Extract the (X, Y) coordinate from the center of the cell holding the provided text.  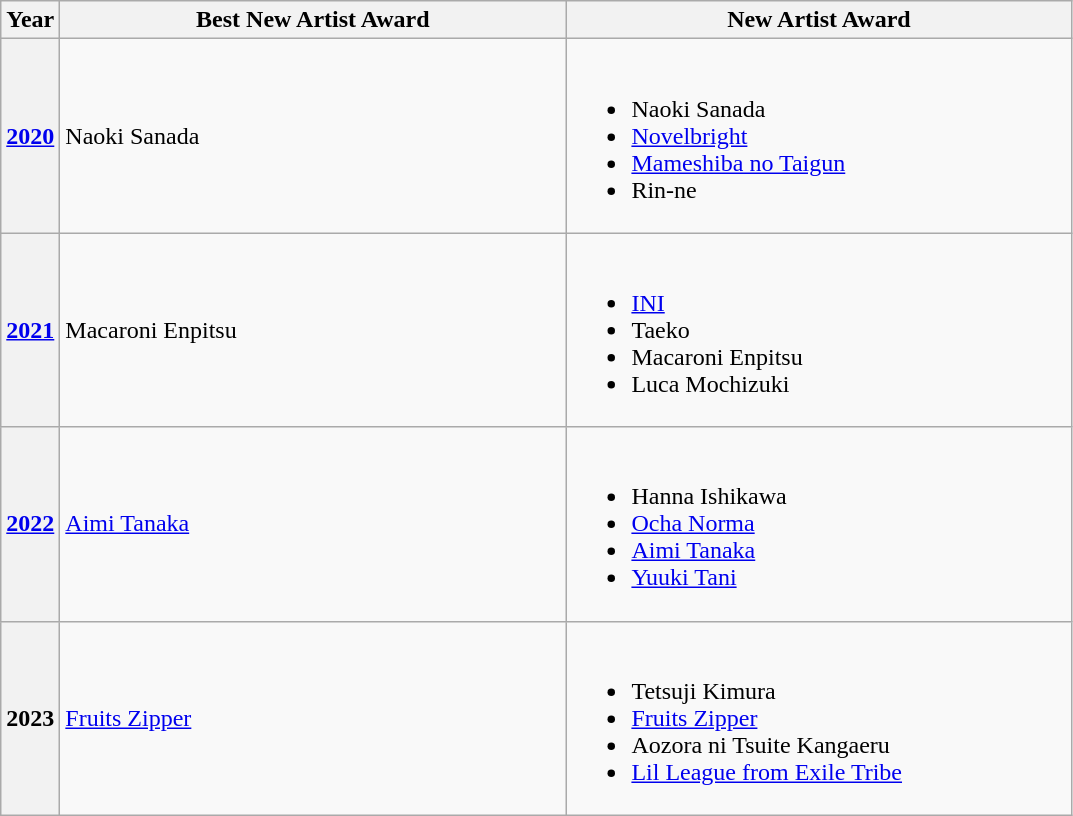
2021 (30, 330)
INITaekoMacaroni EnpitsuLuca Mochizuki (819, 330)
Macaroni Enpitsu (313, 330)
Fruits Zipper (313, 718)
2022 (30, 524)
Aimi Tanaka (313, 524)
Naoki Sanada (313, 136)
Tetsuji KimuraFruits ZipperAozora ni Tsuite KangaeruLil League from Exile Tribe (819, 718)
2023 (30, 718)
Year (30, 20)
Hanna IshikawaOcha NormaAimi TanakaYuuki Tani (819, 524)
2020 (30, 136)
Best New Artist Award (313, 20)
New Artist Award (819, 20)
Naoki SanadaNovelbrightMameshiba no TaigunRin-ne (819, 136)
